Identify which cell holds the provided text, then report its [X, Y] central coordinate. 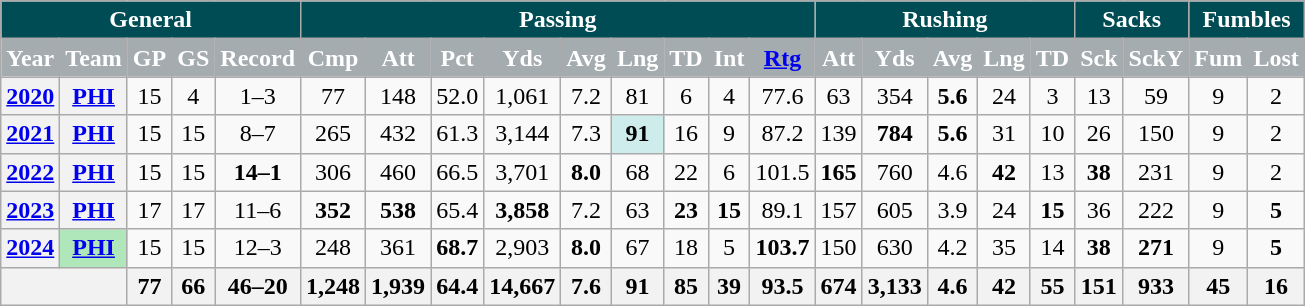
Year [30, 58]
2022 [30, 172]
157 [838, 210]
45 [1218, 286]
Rtg [782, 58]
14 [1052, 248]
2023 [30, 210]
1,061 [522, 96]
3,701 [522, 172]
23 [686, 210]
Int [729, 58]
Cmp [334, 58]
55 [1052, 286]
248 [334, 248]
605 [894, 210]
139 [838, 134]
GS [194, 58]
2024 [30, 248]
165 [838, 172]
7.3 [586, 134]
3,144 [522, 134]
Rushing [945, 20]
265 [334, 134]
361 [398, 248]
18 [686, 248]
3,858 [522, 210]
87.2 [782, 134]
Pct [458, 58]
14–1 [258, 172]
66.5 [458, 172]
7.6 [586, 286]
66 [194, 286]
81 [637, 96]
89.1 [782, 210]
Team [94, 58]
306 [334, 172]
65.4 [458, 210]
Record [258, 58]
General [151, 20]
1–3 [258, 96]
52.0 [458, 96]
933 [1156, 286]
3 [1052, 96]
68.7 [458, 248]
538 [398, 210]
760 [894, 172]
85 [686, 286]
4.2 [952, 248]
Fum [1218, 58]
231 [1156, 172]
Fumbles [1246, 20]
64.4 [458, 286]
35 [1004, 248]
101.5 [782, 172]
22 [686, 172]
3,133 [894, 286]
11–6 [258, 210]
10 [1052, 134]
61.3 [458, 134]
2021 [30, 134]
271 [1156, 248]
784 [894, 134]
26 [1099, 134]
Sacks [1132, 20]
Sck [1099, 58]
67 [637, 248]
31 [1004, 134]
3.9 [952, 210]
1,248 [334, 286]
151 [1099, 286]
354 [894, 96]
460 [398, 172]
Passing [558, 20]
14,667 [522, 286]
630 [894, 248]
12–3 [258, 248]
674 [838, 286]
8–7 [258, 134]
1,939 [398, 286]
36 [1099, 210]
39 [729, 286]
68 [637, 172]
77.6 [782, 96]
222 [1156, 210]
SckY [1156, 58]
GP [149, 58]
2,903 [522, 248]
2020 [30, 96]
352 [334, 210]
103.7 [782, 248]
148 [398, 96]
59 [1156, 96]
432 [398, 134]
46–20 [258, 286]
93.5 [782, 286]
Lost [1276, 58]
